Search for the cell housing the specified text and yield its [X, Y] center coordinate. 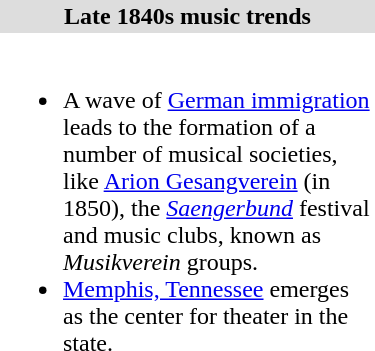
Late 1840s music trends [188, 16]
